For the text-containing cell, return its midpoint in [X, Y] coordinate format. 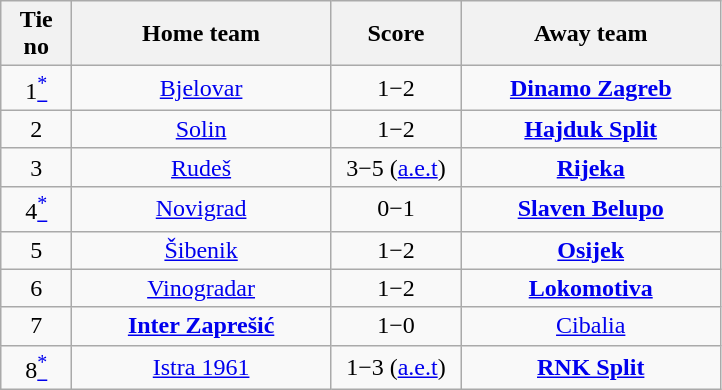
8* [36, 368]
2 [36, 129]
1−0 [396, 326]
7 [36, 326]
Bjelovar [202, 88]
Inter Zaprešić [202, 326]
5 [36, 250]
Tie no [36, 34]
Rudeš [202, 167]
RNK Split [590, 368]
3 [36, 167]
Osijek [590, 250]
Dinamo Zagreb [590, 88]
Hajduk Split [590, 129]
Away team [590, 34]
3−5 (a.e.t) [396, 167]
Lokomotiva [590, 288]
Novigrad [202, 208]
Šibenik [202, 250]
Home team [202, 34]
6 [36, 288]
Istra 1961 [202, 368]
Vinogradar [202, 288]
Score [396, 34]
Cibalia [590, 326]
4* [36, 208]
1* [36, 88]
Solin [202, 129]
Slaven Belupo [590, 208]
0−1 [396, 208]
Rijeka [590, 167]
1−3 (a.e.t) [396, 368]
